Return (X, Y) of the center of cell containing provided text 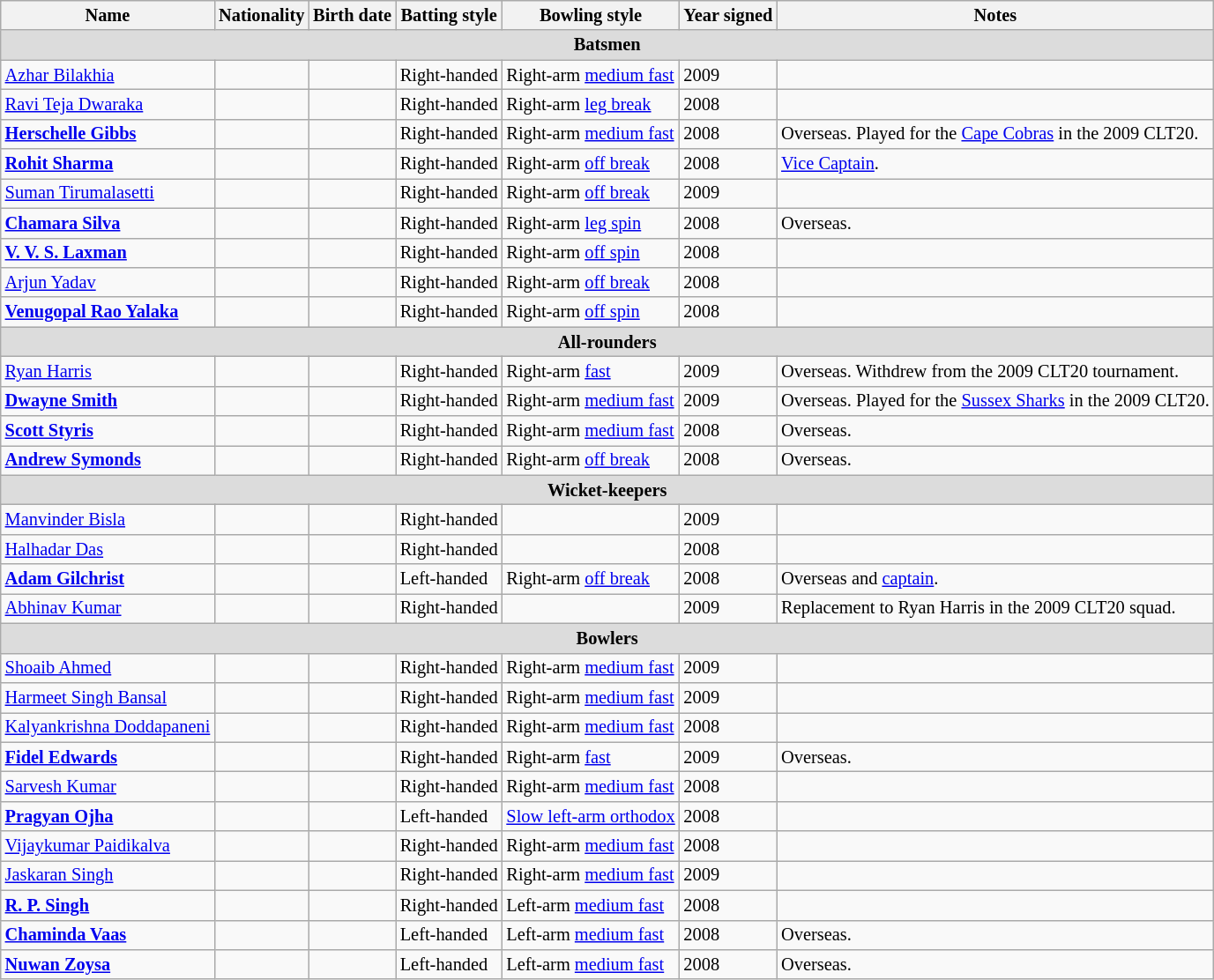
Ravi Teja Dwaraka (108, 104)
Fidel Edwards (108, 757)
Batting style (450, 15)
Ryan Harris (108, 371)
Shoaib Ahmed (108, 668)
Vice Captain. (994, 164)
Sarvesh Kumar (108, 786)
Nuwan Zoysa (108, 964)
Chaminda Vaas (108, 935)
Rohit Sharma (108, 164)
Overseas. Played for the Sussex Sharks in the 2009 CLT20. (994, 401)
Right-arm leg spin (591, 223)
Adam Gilchrist (108, 579)
Andrew Symonds (108, 460)
Scott Styris (108, 431)
Nationality (261, 15)
Wicket-keepers (607, 490)
Batsmen (607, 45)
Jaskaran Singh (108, 875)
Year signed (728, 15)
Replacement to Ryan Harris in the 2009 CLT20 squad. (994, 608)
Slow left-arm orthodox (591, 816)
Overseas. Played for the Cape Cobras in the 2009 CLT20. (994, 134)
Name (108, 15)
Suman Tirumalasetti (108, 193)
Manvinder Bisla (108, 519)
V. V. S. Laxman (108, 253)
Bowling style (591, 15)
Herschelle Gibbs (108, 134)
Harmeet Singh Bansal (108, 697)
Right-arm leg break (591, 104)
R. P. Singh (108, 905)
Kalyankrishna Doddapaneni (108, 727)
Halhadar Das (108, 549)
Arjun Yadav (108, 282)
Dwayne Smith (108, 401)
Overseas. Withdrew from the 2009 CLT20 tournament. (994, 371)
Vijaykumar Paidikalva (108, 846)
Abhinav Kumar (108, 608)
Azhar Bilakhia (108, 75)
Bowlers (607, 638)
Chamara Silva (108, 223)
All-rounders (607, 342)
Birth date (353, 15)
Pragyan Ojha (108, 816)
Venugopal Rao Yalaka (108, 312)
Overseas and captain. (994, 579)
Notes (994, 15)
